Return (X, Y) of the center of cell containing provided text 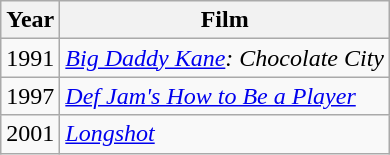
2001 (30, 134)
1991 (30, 58)
Film (225, 20)
Longshot (225, 134)
Def Jam's How to Be a Player (225, 96)
Big Daddy Kane: Chocolate City (225, 58)
Year (30, 20)
1997 (30, 96)
